Capture the cell that displays the provided text and extract its (X, Y) central coordinate. 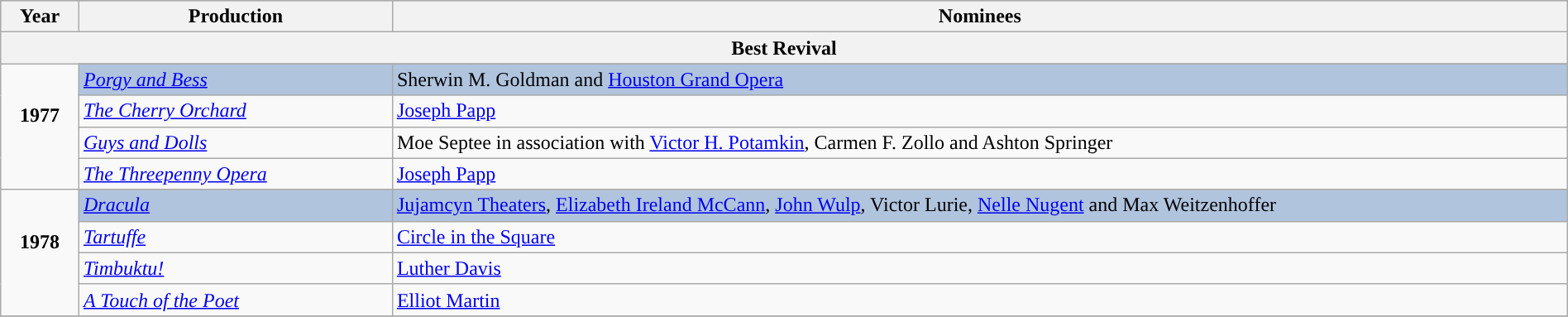
Circle in the Square (979, 237)
Timbuktu! (235, 268)
Dracula (235, 205)
1978 (40, 252)
Guys and Dolls (235, 142)
Nominees (979, 17)
The Cherry Orchard (235, 111)
Production (235, 17)
Year (40, 17)
1977 (40, 127)
Jujamcyn Theaters, Elizabeth Ireland McCann, John Wulp, Victor Lurie, Nelle Nugent and Max Weitzenhoffer (979, 205)
A Touch of the Poet (235, 300)
Luther Davis (979, 268)
Elliot Martin (979, 300)
The Threepenny Opera (235, 174)
Porgy and Bess (235, 79)
Sherwin M. Goldman and Houston Grand Opera (979, 79)
Tartuffe (235, 237)
Moe Septee in association with Victor H. Potamkin, Carmen F. Zollo and Ashton Springer (979, 142)
Best Revival (784, 48)
